Scan for the cell matching the given text and deliver its [X, Y] coordinate at center. 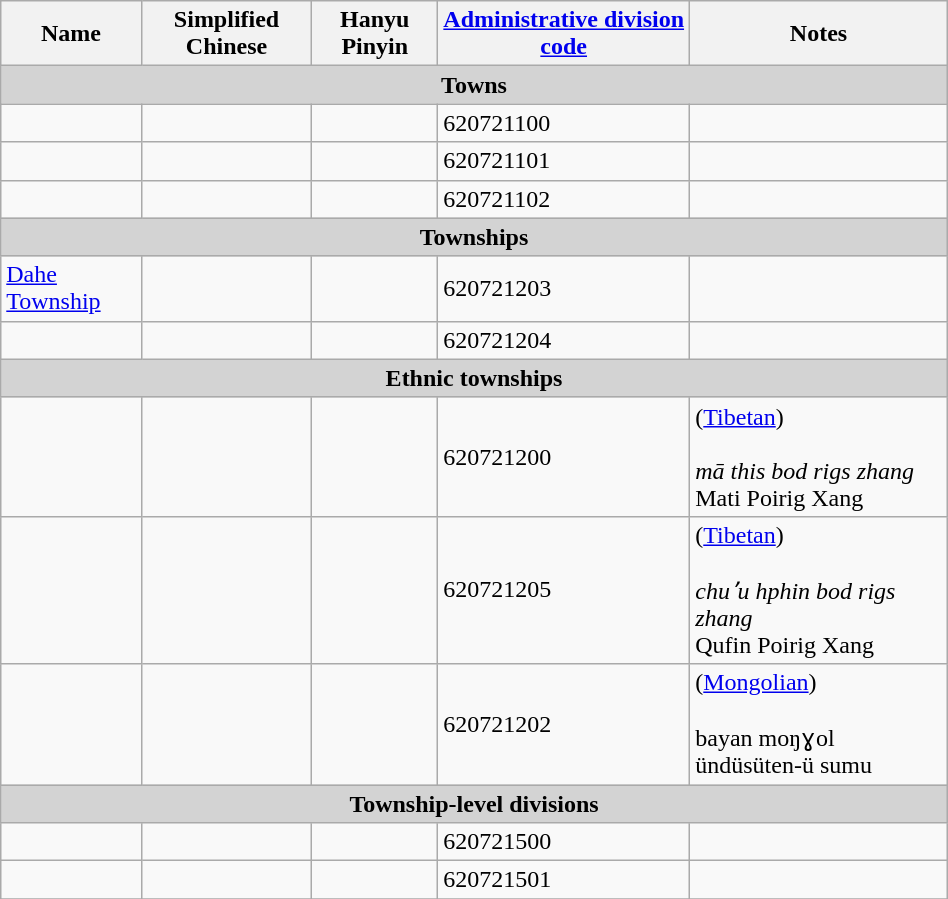
620721203 [564, 288]
620721500 [564, 842]
(Tibetan)mā this bod rigs zhangMati Poirig Xang [819, 456]
620721204 [564, 340]
620721102 [564, 199]
620721202 [564, 724]
Ethnic townships [474, 378]
Township-level divisions [474, 803]
Simplified Chinese [226, 34]
Hanyu Pinyin [375, 34]
Name [71, 34]
Towns [474, 85]
620721205 [564, 590]
(Tibetan)chuʼu hphin bod rigs zhangQufin Poirig Xang [819, 590]
Townships [474, 237]
620721101 [564, 161]
620721200 [564, 456]
620721501 [564, 880]
(Mongolian)bayan moŋɣol ündüsüten-ü sumu [819, 724]
Notes [819, 34]
620721100 [564, 123]
Dahe Township [71, 288]
Administrative division code [564, 34]
